Detect which cell encompasses the target text, then output its (X, Y) center coordinate. 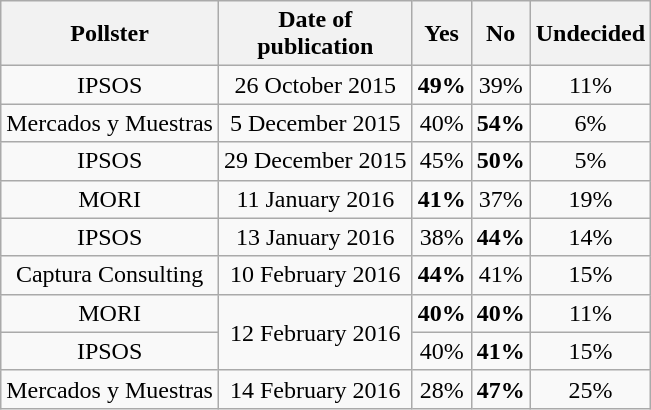
28% (442, 389)
5 December 2015 (315, 123)
47% (500, 389)
14 February 2016 (315, 389)
49% (442, 85)
26 October 2015 (315, 85)
38% (442, 237)
37% (500, 199)
Undecided (590, 34)
19% (590, 199)
13 January 2016 (315, 237)
45% (442, 161)
50% (500, 161)
Pollster (110, 34)
Date ofpublication (315, 34)
Captura Consulting (110, 275)
5% (590, 161)
39% (500, 85)
54% (500, 123)
6% (590, 123)
10 February 2016 (315, 275)
Yes (442, 34)
25% (590, 389)
12 February 2016 (315, 332)
11 January 2016 (315, 199)
No (500, 34)
29 December 2015 (315, 161)
14% (590, 237)
